Output the [x, y] coordinate of the center of the cell containing the given text.  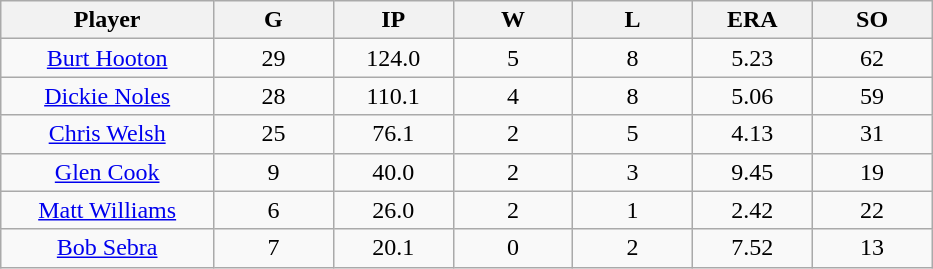
W [513, 20]
22 [872, 210]
25 [274, 134]
31 [872, 134]
5.06 [752, 96]
28 [274, 96]
Chris Welsh [108, 134]
40.0 [393, 172]
Bob Sebra [108, 248]
7 [274, 248]
9 [274, 172]
4 [513, 96]
4.13 [752, 134]
59 [872, 96]
20.1 [393, 248]
Player [108, 20]
IP [393, 20]
ERA [752, 20]
6 [274, 210]
Burt Hooton [108, 58]
1 [633, 210]
SO [872, 20]
2.42 [752, 210]
26.0 [393, 210]
Matt Williams [108, 210]
Dickie Noles [108, 96]
7.52 [752, 248]
124.0 [393, 58]
29 [274, 58]
76.1 [393, 134]
Glen Cook [108, 172]
19 [872, 172]
110.1 [393, 96]
5.23 [752, 58]
9.45 [752, 172]
62 [872, 58]
G [274, 20]
3 [633, 172]
L [633, 20]
13 [872, 248]
0 [513, 248]
